Search for the cell housing the specified text and yield its [X, Y] center coordinate. 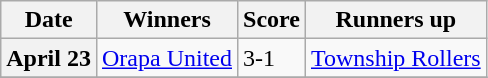
Township Rollers [396, 58]
Date [49, 20]
3-1 [272, 58]
Orapa United [166, 58]
Runners up [396, 20]
April 23 [49, 58]
Winners [166, 20]
Score [272, 20]
